Output the (x, y) coordinate of the center of the cell containing the given text.  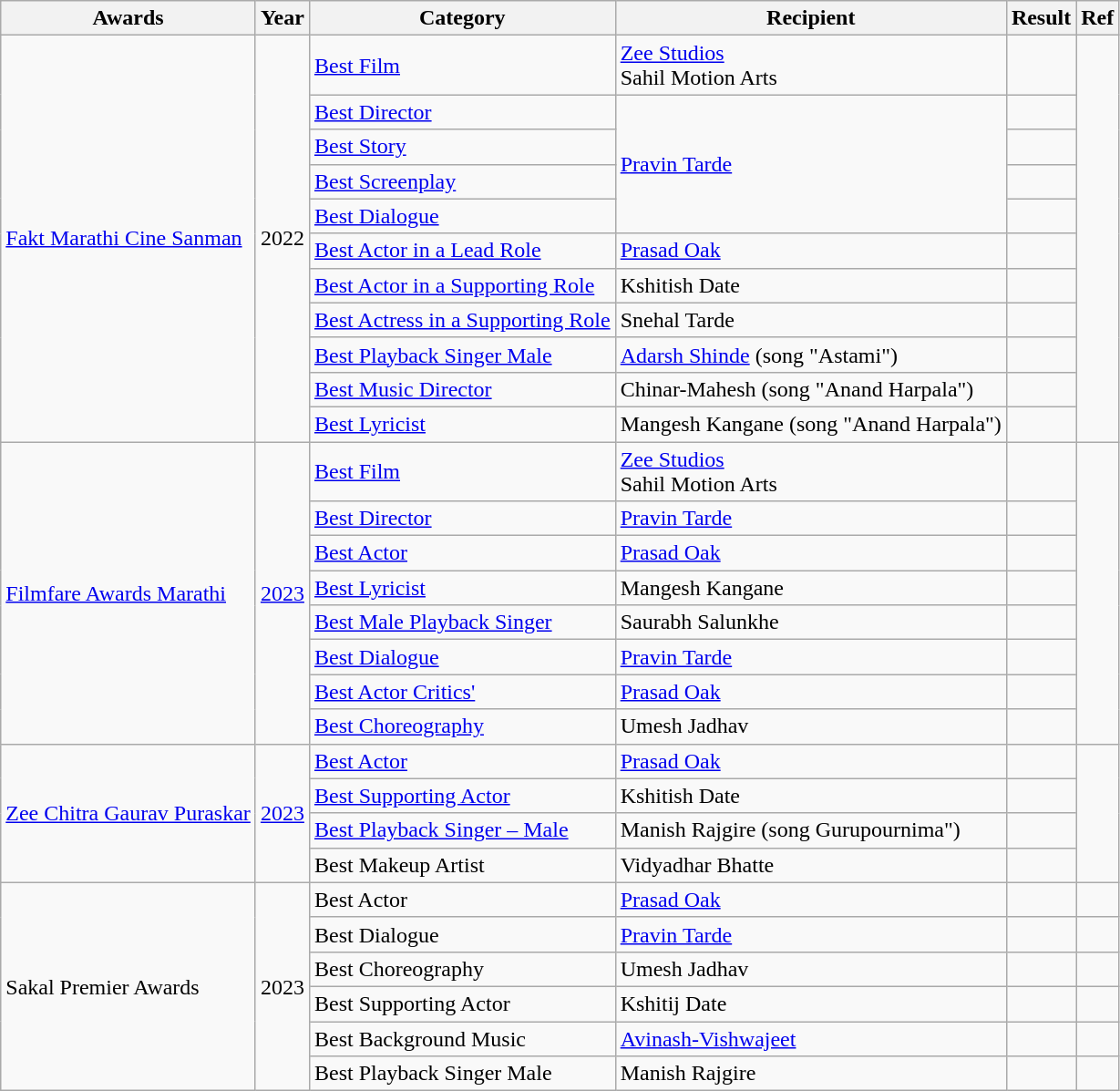
2022 (283, 239)
Best Actor Critics' (462, 692)
Chinar-Mahesh (song "Anand Harpala") (811, 389)
Best Actor in a Supporting Role (462, 285)
Best Music Director (462, 389)
Best Actress in a Supporting Role (462, 320)
Best Background Music (462, 1038)
Sakal Premier Awards (128, 986)
Best Male Playback Singer (462, 623)
Manish Rajgire (811, 1074)
Best Playback Singer – Male (462, 830)
Mangesh Kangane (song "Anand Harpala") (811, 424)
Best Screenplay (462, 181)
Manish Rajgire (song Gurupournima") (811, 830)
Fakt Marathi Cine Sanman (128, 239)
Mangesh Kangane (811, 588)
Zee Chitra Gaurav Puraskar (128, 813)
Ref (1097, 18)
Adarsh Shinde (song "Astami") (811, 355)
Best Actor in a Lead Role (462, 251)
Kshitij Date (811, 1004)
Result (1041, 18)
Category (462, 18)
Snehal Tarde (811, 320)
Vidyadhar Bhatte (811, 865)
Filmfare Awards Marathi (128, 592)
Year (283, 18)
Avinash-Vishwajeet (811, 1038)
Best Makeup Artist (462, 865)
Saurabh Salunkhe (811, 623)
Awards (128, 18)
Best Story (462, 147)
Recipient (811, 18)
